Capture the cell that displays the provided text and extract its [x, y] central coordinate. 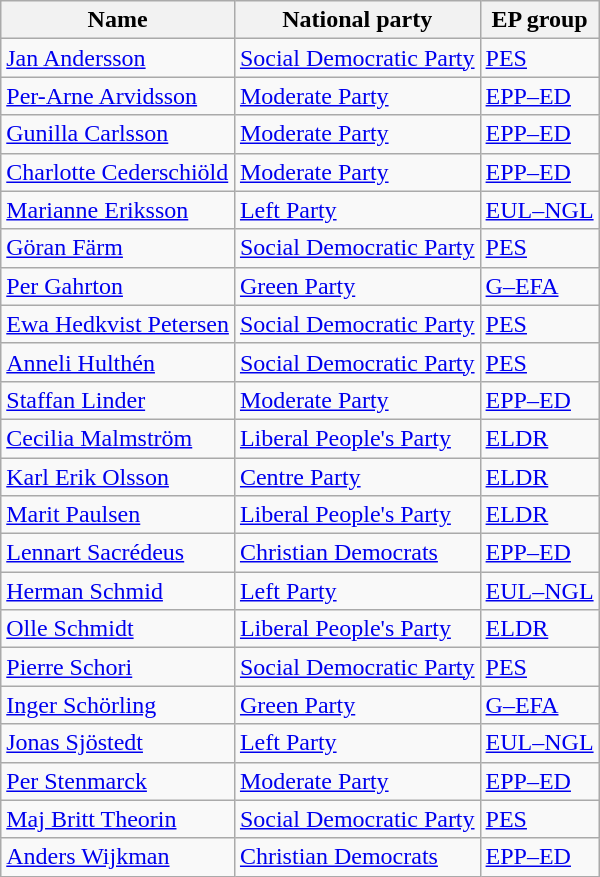
Ewa Hedkvist Petersen [118, 324]
Olle Schmidt [118, 629]
Staffan Linder [118, 400]
Anders Wijkman [118, 857]
Marianne Eriksson [118, 210]
Karl Erik Olsson [118, 477]
Centre Party [357, 477]
Gunilla Carlsson [118, 134]
Pierre Schori [118, 667]
Per Gahrton [118, 286]
National party [357, 20]
Göran Färm [118, 248]
Maj Britt Theorin [118, 819]
Inger Schörling [118, 705]
Anneli Hulthén [118, 362]
Charlotte Cederschiöld [118, 172]
Per-Arne Arvidsson [118, 96]
Cecilia Malmström [118, 438]
Lennart Sacrédeus [118, 553]
Jonas Sjöstedt [118, 743]
Name [118, 20]
Jan Andersson [118, 58]
EP group [540, 20]
Marit Paulsen [118, 515]
Herman Schmid [118, 591]
Per Stenmarck [118, 781]
